Output the (X, Y) coordinate of the center of the cell containing the given text.  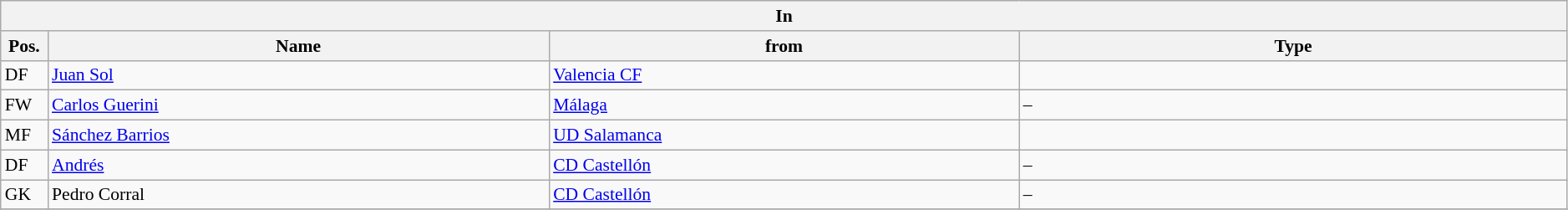
GK (24, 195)
Pedro Corral (298, 195)
Sánchez Barrios (298, 136)
Valencia CF (784, 75)
from (784, 46)
FW (24, 105)
UD Salamanca (784, 136)
Carlos Guerini (298, 105)
Juan Sol (298, 75)
Name (298, 46)
MF (24, 136)
Andrés (298, 165)
Málaga (784, 105)
In (784, 16)
Pos. (24, 46)
Type (1293, 46)
